For the text-containing cell, return its midpoint in [X, Y] coordinate format. 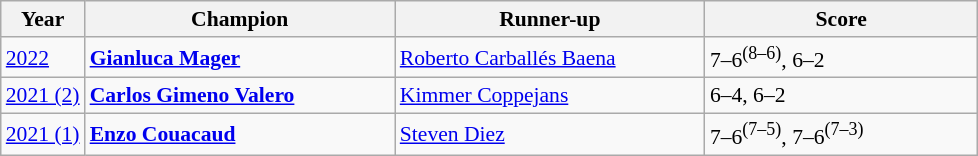
Runner-up [550, 19]
2022 [43, 58]
6–4, 6–2 [842, 96]
Enzo Couacaud [240, 134]
Roberto Carballés Baena [550, 58]
2021 (1) [43, 134]
Carlos Gimeno Valero [240, 96]
2021 (2) [43, 96]
Year [43, 19]
Score [842, 19]
Champion [240, 19]
Steven Diez [550, 134]
Kimmer Coppejans [550, 96]
7–6(8–6), 6–2 [842, 58]
Gianluca Mager [240, 58]
7–6(7–5), 7–6(7–3) [842, 134]
